Return the (X, Y) coordinate for the center point of the cell that contains the specified text.  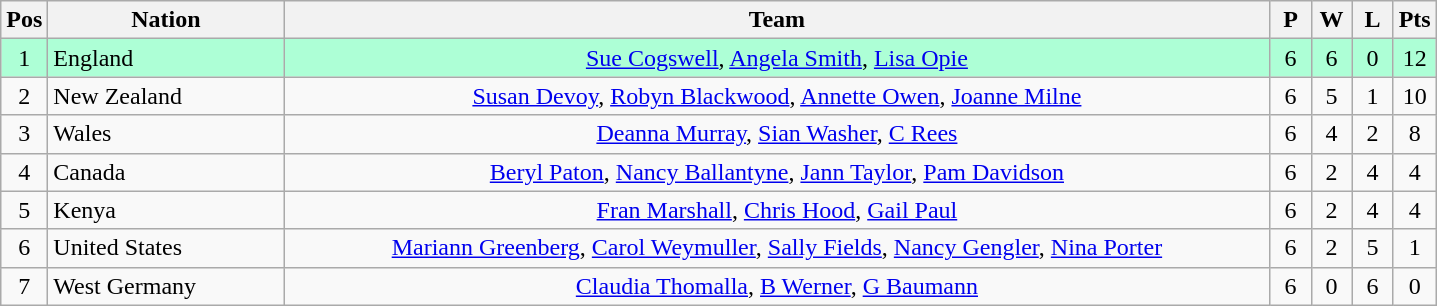
Fran Marshall, Chris Hood, Gail Paul (777, 210)
8 (1414, 134)
7 (24, 286)
Susan Devoy, Robyn Blackwood, Annette Owen, Joanne Milne (777, 96)
Kenya (166, 210)
Pts (1414, 20)
Pos (24, 20)
10 (1414, 96)
Beryl Paton, Nancy Ballantyne, Jann Taylor, Pam Davidson (777, 172)
United States (166, 248)
England (166, 58)
12 (1414, 58)
West Germany (166, 286)
Deanna Murray, Sian Washer, C Rees (777, 134)
Mariann Greenberg, Carol Weymuller, Sally Fields, Nancy Gengler, Nina Porter (777, 248)
3 (24, 134)
Nation (166, 20)
Canada (166, 172)
W (1332, 20)
P (1290, 20)
L (1372, 20)
New Zealand (166, 96)
Team (777, 20)
Sue Cogswell, Angela Smith, Lisa Opie (777, 58)
Wales (166, 134)
Claudia Thomalla, B Werner, G Baumann (777, 286)
